For the text-containing cell, return its midpoint in (X, Y) coordinate format. 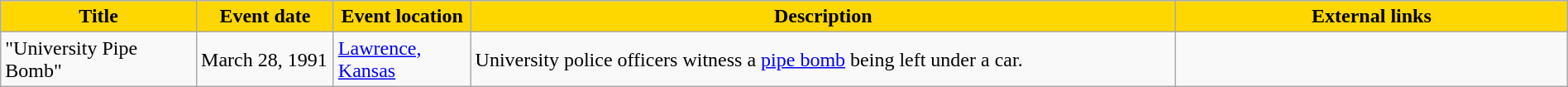
Lawrence, Kansas (402, 60)
"University Pipe Bomb" (99, 60)
Title (99, 17)
Event location (402, 17)
March 28, 1991 (265, 60)
Event date (265, 17)
External links (1372, 17)
Description (824, 17)
University police officers witness a pipe bomb being left under a car. (824, 60)
